Return [X, Y] of the center of cell containing provided text 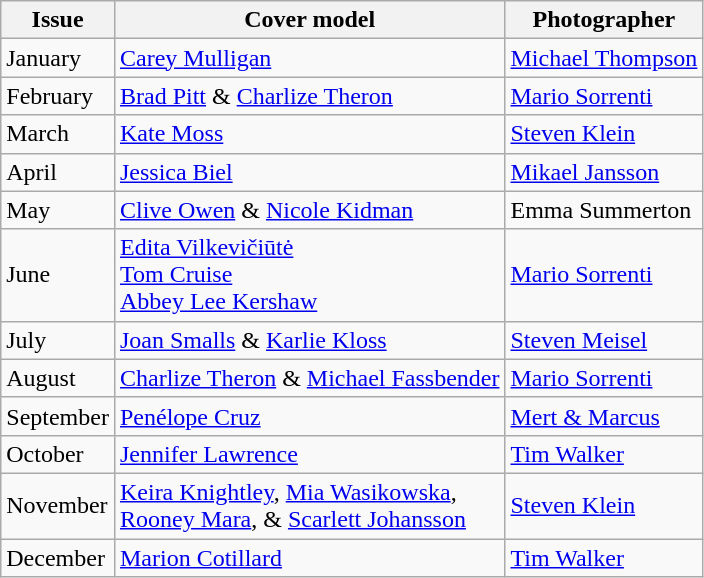
July [58, 340]
Steven Meisel [604, 340]
Edita VilkevičiūtėTom CruiseAbbey Lee Kershaw [310, 275]
June [58, 275]
September [58, 416]
December [58, 557]
Mikael Jansson [604, 172]
Issue [58, 20]
Joan Smalls & Karlie Kloss [310, 340]
November [58, 506]
Marion Cotillard [310, 557]
Kate Moss [310, 134]
March [58, 134]
Jennifer Lawrence [310, 454]
October [58, 454]
Michael Thompson [604, 58]
Photographer [604, 20]
February [58, 96]
Mert & Marcus [604, 416]
Brad Pitt & Charlize Theron [310, 96]
Charlize Theron & Michael Fassbender [310, 378]
Jessica Biel [310, 172]
January [58, 58]
Penélope Cruz [310, 416]
Emma Summerton [604, 210]
August [58, 378]
Keira Knightley, Mia Wasikowska,Rooney Mara, & Scarlett Johansson [310, 506]
April [58, 172]
Clive Owen & Nicole Kidman [310, 210]
May [58, 210]
Cover model [310, 20]
Carey Mulligan [310, 58]
